Pinpoint the cell where the given text exists, returning its (X, Y) midpoint coordinate. 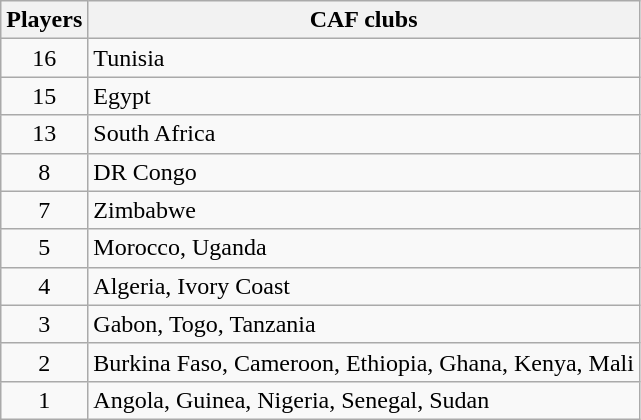
South Africa (364, 134)
16 (44, 58)
Morocco, Uganda (364, 248)
Egypt (364, 96)
15 (44, 96)
Angola, Guinea, Nigeria, Senegal, Sudan (364, 400)
Gabon, Togo, Tanzania (364, 324)
Players (44, 20)
4 (44, 286)
8 (44, 172)
Burkina Faso, Cameroon, Ethiopia, Ghana, Kenya, Mali (364, 362)
Algeria, Ivory Coast (364, 286)
1 (44, 400)
CAF clubs (364, 20)
DR Congo (364, 172)
13 (44, 134)
Zimbabwe (364, 210)
3 (44, 324)
5 (44, 248)
2 (44, 362)
Tunisia (364, 58)
7 (44, 210)
